Provide the [X, Y] coordinate of the cell's center where the given text is located.  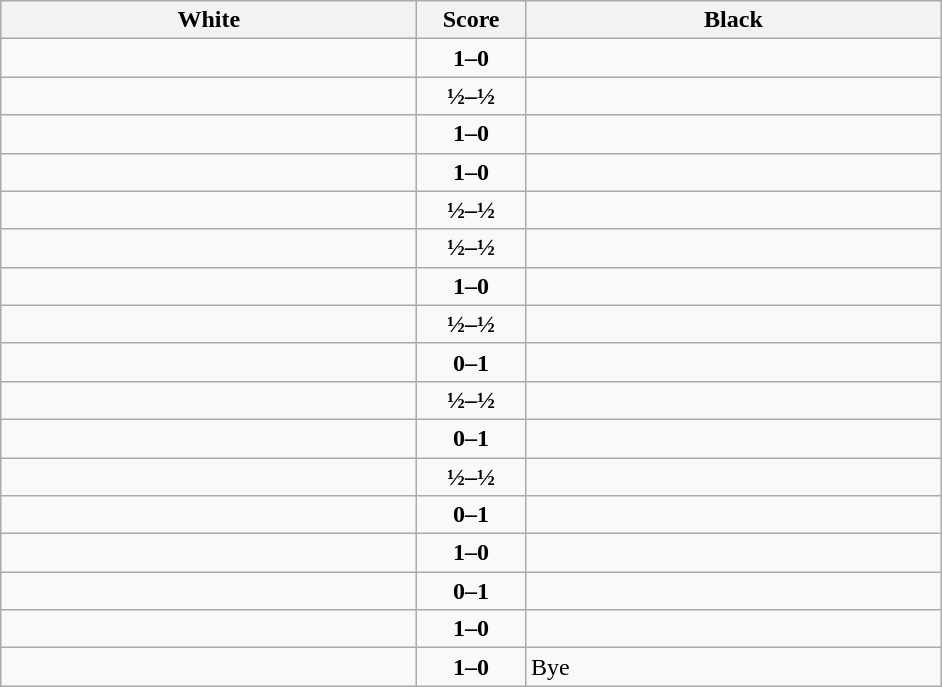
Score [472, 20]
White [209, 20]
Bye [733, 667]
Black [733, 20]
